Pinpoint the cell where the given text exists, returning its [X, Y] midpoint coordinate. 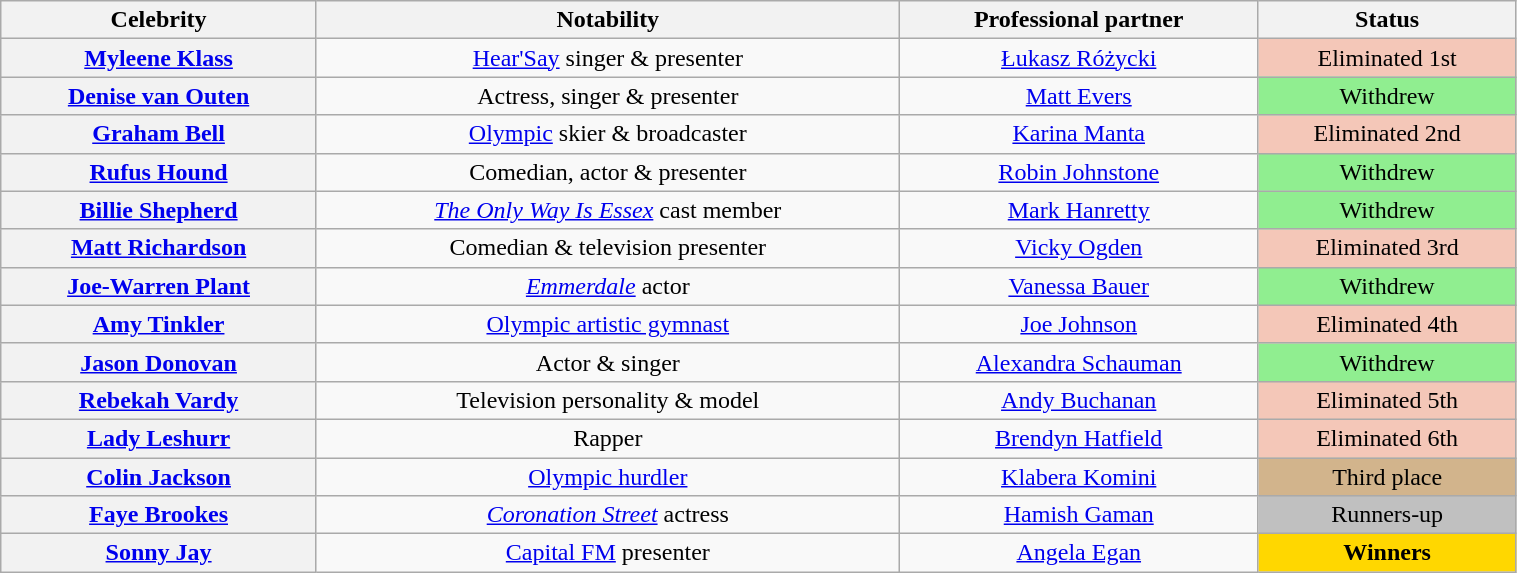
Status [1387, 20]
Olympic skier & broadcaster [608, 134]
Capital FM presenter [608, 553]
Mark Hanretty [1078, 210]
Rebekah Vardy [159, 400]
Emmerdale actor [608, 286]
Alexandra Schauman [1078, 362]
Jason Donovan [159, 362]
Klabera Komini [1078, 477]
Winners [1387, 553]
Robin Johnstone [1078, 172]
Eliminated 4th [1387, 324]
Third place [1387, 477]
Denise van Outen [159, 96]
Vanessa Bauer [1078, 286]
Myleene Klass [159, 58]
Rapper [608, 438]
Sonny Jay [159, 553]
Angela Egan [1078, 553]
Colin Jackson [159, 477]
Andy Buchanan [1078, 400]
Coronation Street actress [608, 515]
Notability [608, 20]
Amy Tinkler [159, 324]
Vicky Ogden [1078, 248]
Actress, singer & presenter [608, 96]
Eliminated 2nd [1387, 134]
Comedian, actor & presenter [608, 172]
Graham Bell [159, 134]
Celebrity [159, 20]
Joe-Warren Plant [159, 286]
Eliminated 5th [1387, 400]
Eliminated 1st [1387, 58]
Łukasz Różycki [1078, 58]
Professional partner [1078, 20]
Faye Brookes [159, 515]
Rufus Hound [159, 172]
Hear'Say singer & presenter [608, 58]
Billie Shepherd [159, 210]
Joe Johnson [1078, 324]
Television personality & model [608, 400]
The Only Way Is Essex cast member [608, 210]
Hamish Gaman [1078, 515]
Runners-up [1387, 515]
Eliminated 6th [1387, 438]
Matt Evers [1078, 96]
Lady Leshurr [159, 438]
Olympic artistic gymnast [608, 324]
Actor & singer [608, 362]
Eliminated 3rd [1387, 248]
Karina Manta [1078, 134]
Comedian & television presenter [608, 248]
Olympic hurdler [608, 477]
Brendyn Hatfield [1078, 438]
Matt Richardson [159, 248]
